For the text-containing cell, return its midpoint in (x, y) coordinate format. 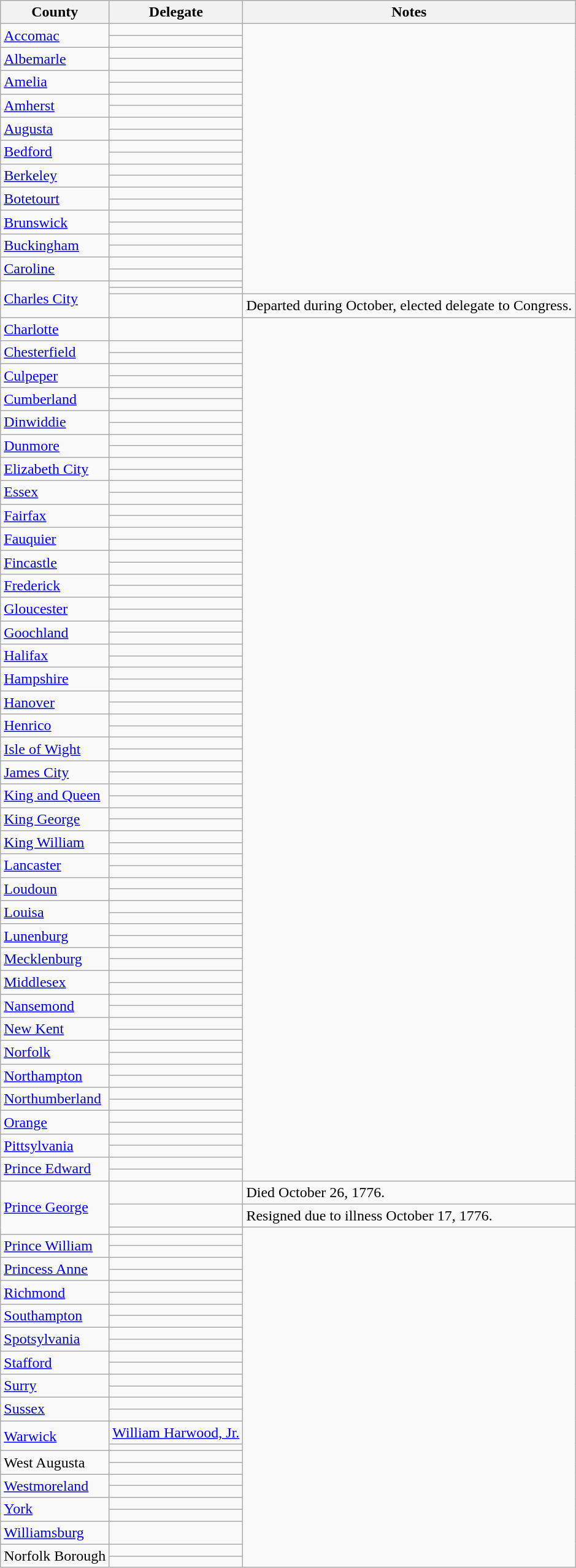
Accomac (55, 36)
King William (55, 842)
Surry (55, 1386)
York (55, 1509)
Mecklenburg (55, 959)
West Augusta (55, 1463)
Notes (409, 12)
Norfolk (55, 1052)
Amherst (55, 105)
Amelia (55, 82)
Fauquier (55, 539)
Charlotte (55, 329)
Henrico (55, 726)
Frederick (55, 585)
Sussex (55, 1409)
Princess Anne (55, 1269)
Halifax (55, 656)
William Harwood, Jr. (176, 1433)
Nansemond (55, 1006)
Southampton (55, 1315)
Gloucester (55, 609)
Resigned due to illness October 17, 1776. (409, 1216)
Caroline (55, 268)
Botetourt (55, 199)
Fincastle (55, 562)
Chesterfield (55, 352)
Richmond (55, 1292)
Prince Edward (55, 1169)
James City (55, 772)
New Kent (55, 1029)
Westmoreland (55, 1486)
Orange (55, 1122)
Delegate (176, 12)
Louisa (55, 912)
Middlesex (55, 982)
Williamsburg (55, 1532)
Hanover (55, 702)
Departed during October, elected delegate to Congress. (409, 306)
Albemarle (55, 59)
Hampshire (55, 679)
Augusta (55, 129)
Northumberland (55, 1099)
Lunenburg (55, 935)
Goochland (55, 632)
Norfolk Borough (55, 1556)
Charles City (55, 299)
Essex (55, 492)
Fairfax (55, 516)
Died October 26, 1776. (409, 1192)
Elizabeth City (55, 469)
Isle of Wight (55, 749)
Prince William (55, 1246)
Prince George (55, 1208)
County (55, 12)
Lancaster (55, 866)
Warwick (55, 1436)
Berkeley (55, 175)
Dunmore (55, 446)
Loudoun (55, 889)
Northampton (55, 1076)
Dinwiddie (55, 422)
King and Queen (55, 796)
Pittsylvania (55, 1146)
Culpeper (55, 376)
Cumberland (55, 399)
Stafford (55, 1363)
Bedford (55, 152)
Brunswick (55, 222)
Spotsylvania (55, 1339)
Buckingham (55, 245)
King George (55, 819)
